Capture the cell that displays the provided text and extract its (x, y) central coordinate. 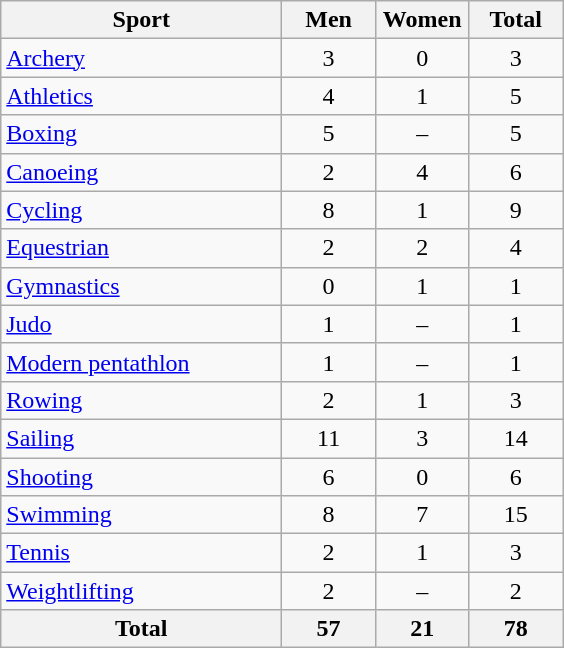
Sport (142, 20)
Tennis (142, 553)
Boxing (142, 134)
78 (516, 629)
9 (516, 210)
14 (516, 438)
Judo (142, 324)
21 (422, 629)
Gymnastics (142, 286)
15 (516, 515)
Archery (142, 58)
Weightlifting (142, 591)
Shooting (142, 477)
Athletics (142, 96)
Women (422, 20)
Swimming (142, 515)
Cycling (142, 210)
Sailing (142, 438)
Men (329, 20)
11 (329, 438)
Equestrian (142, 248)
Rowing (142, 400)
Modern pentathlon (142, 362)
57 (329, 629)
7 (422, 515)
Canoeing (142, 172)
